Extract the (X, Y) coordinate from the center of the cell holding the provided text.  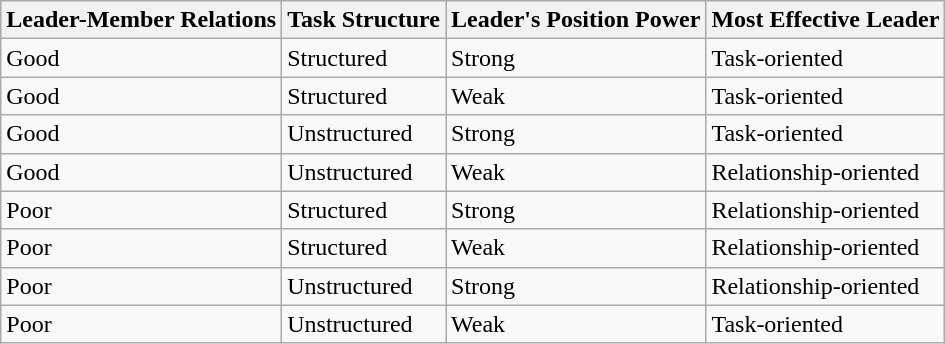
Task Structure (364, 20)
Leader-Member Relations (142, 20)
Most Effective Leader (826, 20)
Leader's Position Power (576, 20)
